Return (x, y) of the center of cell containing provided text 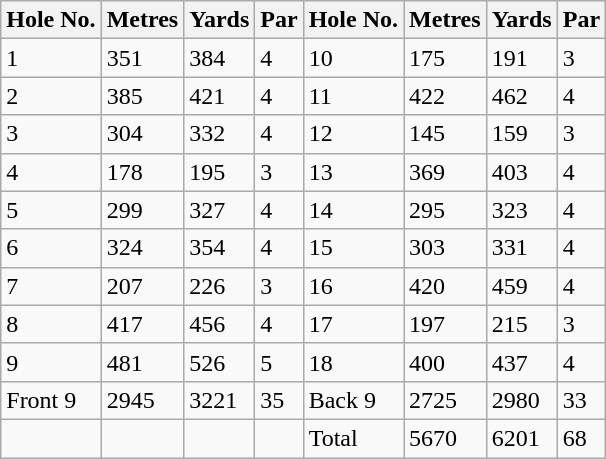
324 (142, 248)
456 (220, 324)
Total (353, 438)
303 (446, 248)
422 (446, 96)
145 (446, 134)
15 (353, 248)
2980 (522, 400)
295 (446, 210)
12 (353, 134)
8 (51, 324)
5670 (446, 438)
6201 (522, 438)
Front 9 (51, 400)
18 (353, 362)
2725 (446, 400)
6 (51, 248)
2945 (142, 400)
2 (51, 96)
197 (446, 324)
437 (522, 362)
354 (220, 248)
332 (220, 134)
11 (353, 96)
1 (51, 58)
17 (353, 324)
323 (522, 210)
417 (142, 324)
400 (446, 362)
7 (51, 286)
191 (522, 58)
462 (522, 96)
403 (522, 172)
33 (581, 400)
385 (142, 96)
421 (220, 96)
16 (353, 286)
331 (522, 248)
195 (220, 172)
459 (522, 286)
68 (581, 438)
14 (353, 210)
10 (353, 58)
481 (142, 362)
35 (279, 400)
175 (446, 58)
3221 (220, 400)
327 (220, 210)
178 (142, 172)
384 (220, 58)
299 (142, 210)
420 (446, 286)
159 (522, 134)
13 (353, 172)
369 (446, 172)
526 (220, 362)
Back 9 (353, 400)
9 (51, 362)
226 (220, 286)
351 (142, 58)
207 (142, 286)
215 (522, 324)
304 (142, 134)
